Determine the [x, y] coordinate at the center of the cell enclosing the given text.  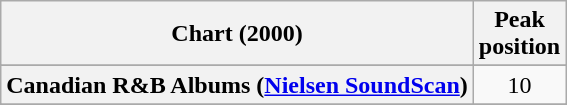
Chart (2000) [238, 34]
10 [519, 85]
Canadian R&B Albums (Nielsen SoundScan) [238, 85]
Peakposition [519, 34]
